Return the (x, y) coordinate for the center point of the cell that contains the specified text.  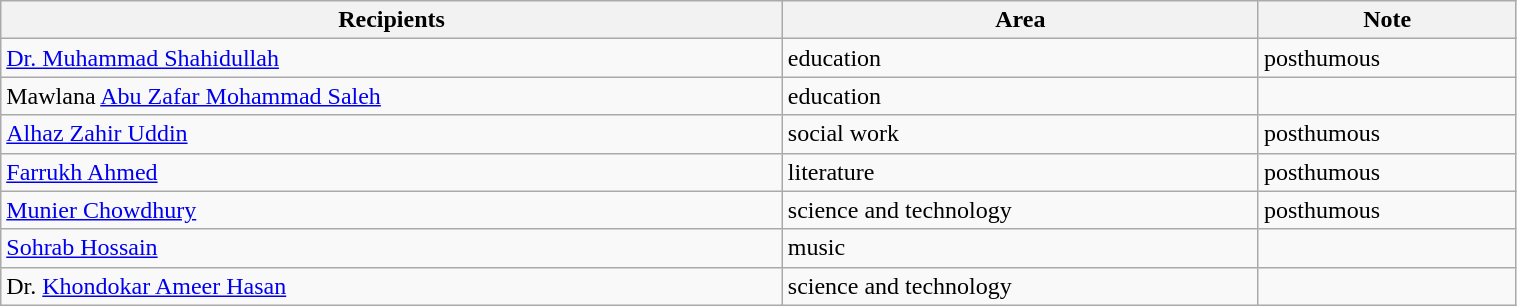
Dr. Muhammad Shahidullah (392, 58)
Area (1020, 20)
music (1020, 248)
Dr. Khondokar Ameer Hasan (392, 286)
social work (1020, 134)
Note (1387, 20)
Alhaz Zahir Uddin (392, 134)
literature (1020, 172)
Sohrab Hossain (392, 248)
Munier Chowdhury (392, 210)
Recipients (392, 20)
Mawlana Abu Zafar Mohammad Saleh (392, 96)
Farrukh Ahmed (392, 172)
